Detect which cell encompasses the target text, then output its [X, Y] center coordinate. 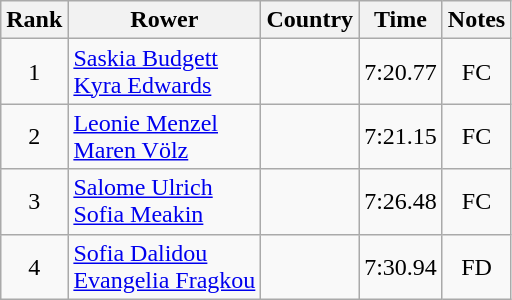
Rank [34, 20]
Sofia DalidouEvangelia Fragkou [164, 266]
7:21.15 [401, 136]
Time [401, 20]
7:26.48 [401, 202]
2 [34, 136]
7:30.94 [401, 266]
FD [476, 266]
1 [34, 72]
Saskia BudgettKyra Edwards [164, 72]
Country [310, 20]
Salome UlrichSofia Meakin [164, 202]
7:20.77 [401, 72]
Rower [164, 20]
3 [34, 202]
Leonie MenzelMaren Völz [164, 136]
4 [34, 266]
Notes [476, 20]
